Capture the cell that displays the provided text and extract its [X, Y] central coordinate. 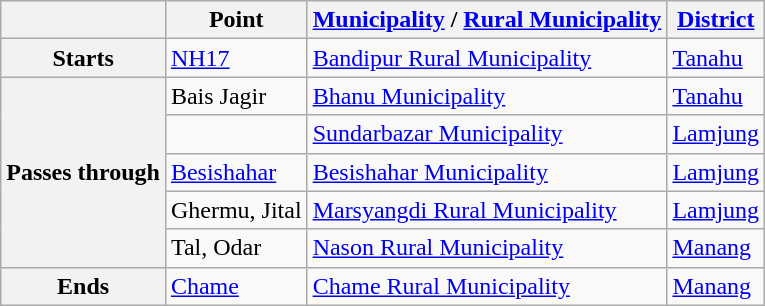
Besishahar Municipality [487, 172]
Nason Rural Municipality [487, 248]
Passes through [84, 172]
Sundarbazar Municipality [487, 134]
Tal, Odar [236, 248]
District [716, 20]
Bhanu Municipality [487, 96]
Besishahar [236, 172]
Ends [84, 286]
Chame [236, 286]
Municipality / Rural Municipality [487, 20]
Marsyangdi Rural Municipality [487, 210]
Chame Rural Municipality [487, 286]
NH17 [236, 58]
Bandipur Rural Municipality [487, 58]
Bais Jagir [236, 96]
Ghermu, Jital [236, 210]
Point [236, 20]
Starts [84, 58]
